Identify which cell holds the provided text, then report its (x, y) central coordinate. 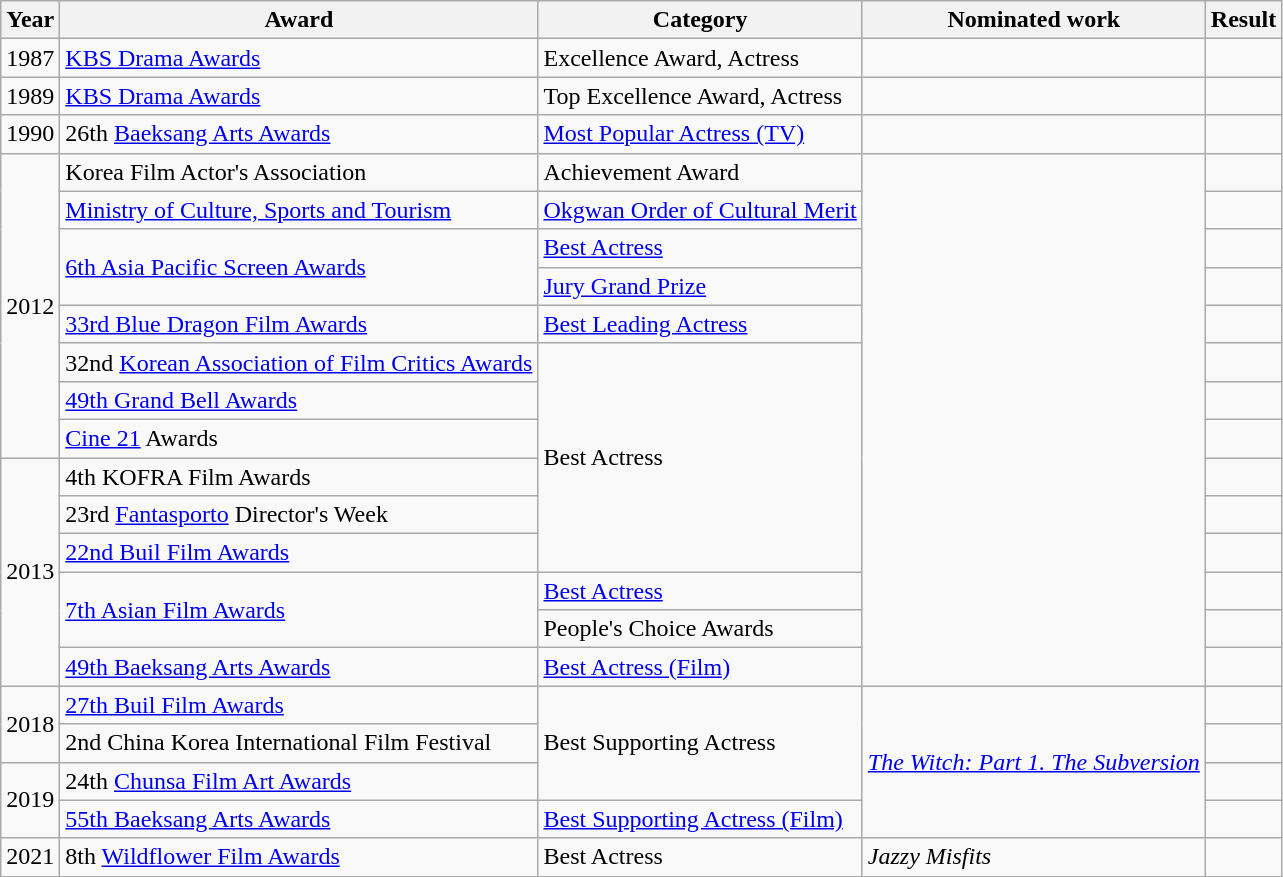
49th Grand Bell Awards (299, 400)
Jazzy Misfits (1034, 857)
2013 (30, 572)
Achievement Award (700, 172)
People's Choice Awards (700, 629)
Cine 21 Awards (299, 438)
2nd China Korea International Film Festival (299, 743)
2021 (30, 857)
Category (700, 20)
Year (30, 20)
Excellence Award, Actress (700, 58)
Korea Film Actor's Association (299, 172)
Most Popular Actress (TV) (700, 134)
24th Chunsa Film Art Awards (299, 781)
2018 (30, 724)
2019 (30, 800)
49th Baeksang Arts Awards (299, 667)
33rd Blue Dragon Film Awards (299, 324)
Best Supporting Actress (700, 743)
Ministry of Culture, Sports and Tourism (299, 210)
8th Wildflower Film Awards (299, 857)
55th Baeksang Arts Awards (299, 819)
The Witch: Part 1. The Subversion (1034, 762)
Okgwan Order of Cultural Merit (700, 210)
Nominated work (1034, 20)
4th KOFRA Film Awards (299, 477)
6th Asia Pacific Screen Awards (299, 267)
26th Baeksang Arts Awards (299, 134)
Jury Grand Prize (700, 286)
Best Actress (Film) (700, 667)
Best Leading Actress (700, 324)
Best Supporting Actress (Film) (700, 819)
Result (1243, 20)
27th Buil Film Awards (299, 705)
1987 (30, 58)
Top Excellence Award, Actress (700, 96)
1989 (30, 96)
23rd Fantasporto Director's Week (299, 515)
22nd Buil Film Awards (299, 553)
1990 (30, 134)
2012 (30, 305)
Award (299, 20)
7th Asian Film Awards (299, 610)
32nd Korean Association of Film Critics Awards (299, 362)
